Extract the (x, y) coordinate from the center of the cell holding the provided text.  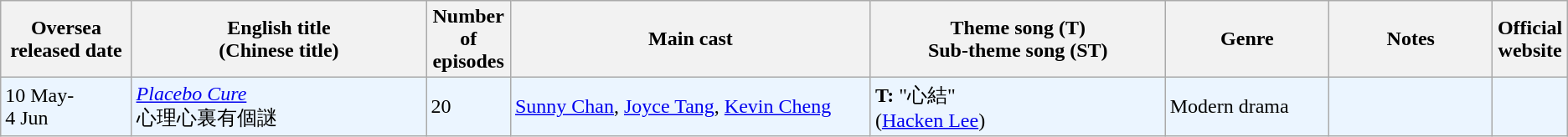
Official website (1529, 39)
Genre (1246, 39)
Sunny Chan, Joyce Tang, Kevin Cheng (690, 107)
T: "心結" (Hacken Lee) (1018, 107)
Number of episodes (469, 39)
Theme song (T) Sub-theme song (ST) (1018, 39)
Notes (1411, 39)
Oversea released date (66, 39)
20 (469, 107)
Main cast (690, 39)
Modern drama (1246, 107)
English title (Chinese title) (279, 39)
Placebo Cure 心理心裏有個謎 (279, 107)
10 May- 4 Jun (66, 107)
